Locate the cell with the specified text and output its [X, Y] center coordinate. 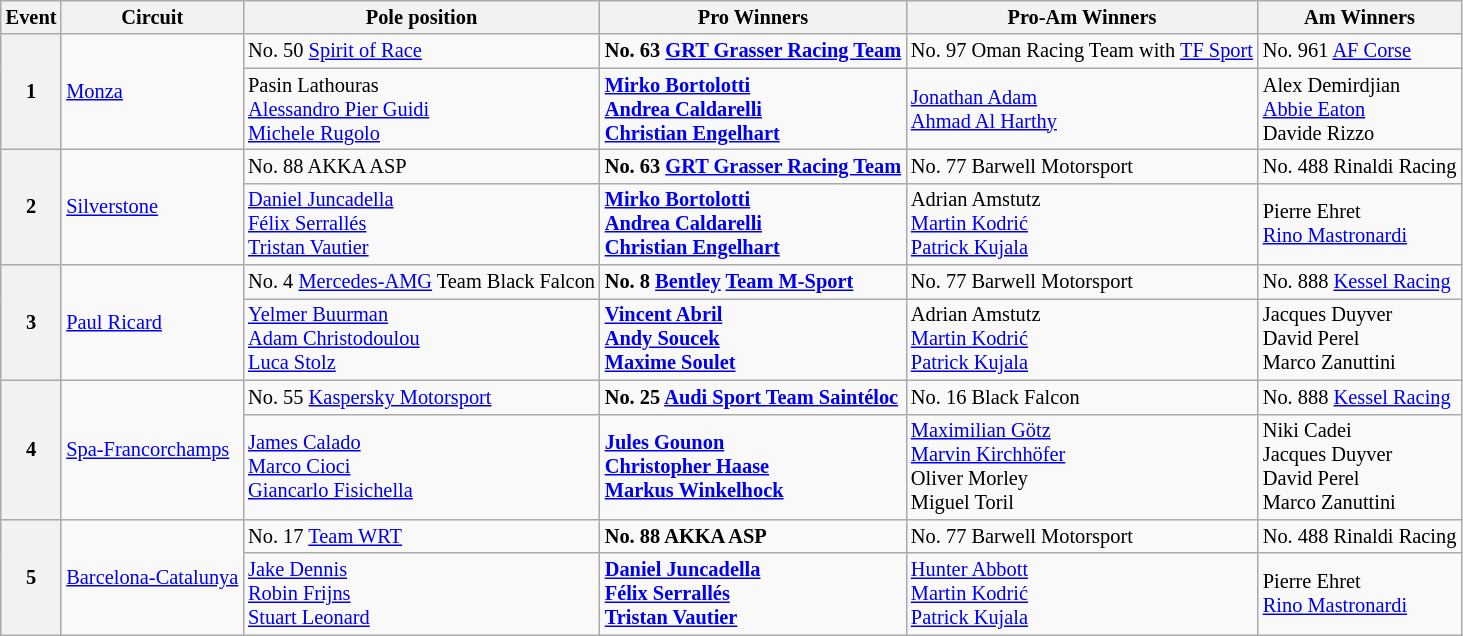
No. 8 Bentley Team M-Sport [753, 282]
3 [32, 322]
Niki Cadei Jacques Duyver David Perel Marco Zanuttini [1360, 467]
Jules Gounon Christopher Haase Markus Winkelhock [753, 467]
James Calado Marco Cioci Giancarlo Fisichella [422, 467]
Jonathan Adam Ahmad Al Harthy [1082, 109]
No. 55 Kaspersky Motorsport [422, 397]
Pro-Am Winners [1082, 17]
Vincent Abril Andy Soucek Maxime Soulet [753, 339]
No. 4 Mercedes-AMG Team Black Falcon [422, 282]
Pasin Lathouras Alessandro Pier Guidi Michele Rugolo [422, 109]
No. 17 Team WRT [422, 536]
Jake Dennis Robin Frijns Stuart Leonard [422, 594]
Circuit [152, 17]
Pro Winners [753, 17]
Alex Demirdjian Abbie Eaton Davide Rizzo [1360, 109]
No. 961 AF Corse [1360, 51]
Yelmer Buurman Adam Christodoulou Luca Stolz [422, 339]
No. 25 Audi Sport Team Saintéloc [753, 397]
Am Winners [1360, 17]
Maximilian Götz Marvin Kirchhöfer Oliver Morley Miguel Toril [1082, 467]
Monza [152, 92]
Spa-Francorchamps [152, 450]
Silverstone [152, 206]
1 [32, 92]
No. 50 Spirit of Race [422, 51]
No. 16 Black Falcon [1082, 397]
Event [32, 17]
2 [32, 206]
Paul Ricard [152, 322]
Pole position [422, 17]
Jacques Duyver David Perel Marco Zanuttini [1360, 339]
Hunter Abbott Martin Kodrić Patrick Kujala [1082, 594]
5 [32, 576]
4 [32, 450]
No. 97 Oman Racing Team with TF Sport [1082, 51]
Barcelona-Catalunya [152, 576]
